Scan for the cell matching the given text and deliver its (x, y) coordinate at center. 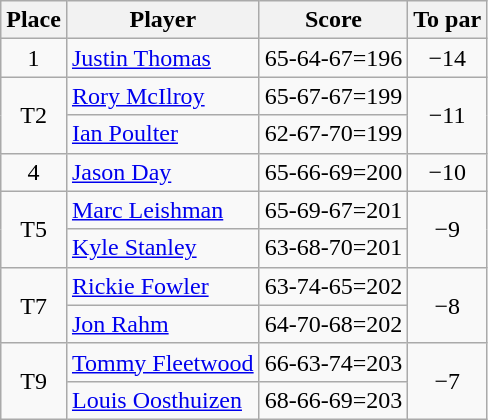
Rory McIlroy (162, 96)
−9 (448, 229)
68-66-69=203 (334, 400)
62-67-70=199 (334, 134)
Place (34, 20)
T2 (34, 115)
65-66-69=200 (334, 172)
−8 (448, 305)
T7 (34, 305)
4 (34, 172)
66-63-74=203 (334, 362)
Rickie Fowler (162, 286)
−11 (448, 115)
−7 (448, 381)
63-68-70=201 (334, 248)
Jason Day (162, 172)
Louis Oosthuizen (162, 400)
65-64-67=196 (334, 58)
To par (448, 20)
T5 (34, 229)
Marc Leishman (162, 210)
−14 (448, 58)
Jon Rahm (162, 324)
1 (34, 58)
Score (334, 20)
64-70-68=202 (334, 324)
Player (162, 20)
−10 (448, 172)
65-67-67=199 (334, 96)
T9 (34, 381)
63-74-65=202 (334, 286)
Kyle Stanley (162, 248)
Tommy Fleetwood (162, 362)
Justin Thomas (162, 58)
65-69-67=201 (334, 210)
Ian Poulter (162, 134)
